For the text-containing cell, return its midpoint in (x, y) coordinate format. 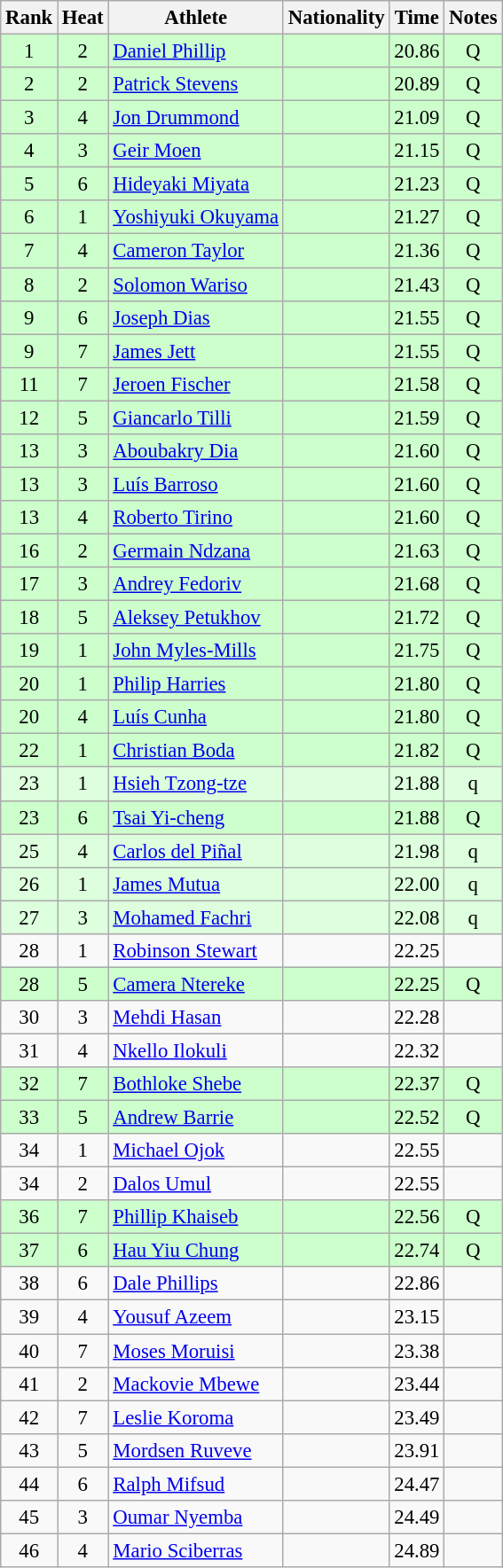
23.38 (417, 1351)
Notes (474, 18)
Joseph Dias (196, 317)
22.56 (417, 1217)
19 (29, 651)
27 (29, 917)
22.52 (417, 1118)
Mohamed Fachri (196, 917)
Hideyaki Miyata (196, 184)
Athlete (196, 18)
23.91 (417, 1450)
Carlos del Piñal (196, 851)
Nationality (335, 18)
Aleksey Petukhov (196, 618)
21.15 (417, 151)
21.27 (417, 217)
22 (29, 751)
21.23 (417, 184)
Daniel Phillip (196, 51)
James Mutua (196, 884)
Mario Sciberras (196, 1550)
8 (29, 285)
Patrick Stevens (196, 84)
Germain Ndzana (196, 550)
Yoshiyuki Okuyama (196, 217)
17 (29, 584)
Mehdi Hasan (196, 1018)
Robinson Stewart (196, 951)
James Jett (196, 351)
31 (29, 1050)
Phillip Khaiseb (196, 1217)
Oumar Nyemba (196, 1517)
Mackovie Mbewe (196, 1384)
Philip Harries (196, 684)
21.36 (417, 251)
40 (29, 1351)
Heat (83, 18)
43 (29, 1450)
21.43 (417, 285)
18 (29, 618)
22.28 (417, 1018)
Moses Moruisi (196, 1351)
41 (29, 1384)
Nkello Ilokuli (196, 1050)
Tsai Yi-cheng (196, 817)
Ralph Mifsud (196, 1484)
22.32 (417, 1050)
21.68 (417, 584)
46 (29, 1550)
30 (29, 1018)
Mordsen Ruveve (196, 1450)
Luís Barroso (196, 484)
Bothloke Shebe (196, 1084)
Christian Boda (196, 751)
22.08 (417, 917)
39 (29, 1317)
Hsieh Tzong-tze (196, 784)
Solomon Wariso (196, 285)
45 (29, 1517)
21.09 (417, 118)
Cameron Taylor (196, 251)
21.75 (417, 651)
36 (29, 1217)
21.82 (417, 751)
32 (29, 1084)
24.89 (417, 1550)
Jeroen Fischer (196, 384)
38 (29, 1284)
21.72 (417, 618)
25 (29, 851)
John Myles-Mills (196, 651)
21.63 (417, 550)
16 (29, 550)
22.74 (417, 1251)
Leslie Koroma (196, 1417)
Andrey Fedoriv (196, 584)
22.86 (417, 1284)
Jon Drummond (196, 118)
Rank (29, 18)
21.59 (417, 417)
Yousuf Azeem (196, 1317)
20.86 (417, 51)
11 (29, 384)
33 (29, 1118)
Dale Phillips (196, 1284)
23.49 (417, 1417)
37 (29, 1251)
44 (29, 1484)
Andrew Barrie (196, 1118)
Camera Ntereke (196, 984)
23.15 (417, 1317)
Michael Ojok (196, 1151)
23.44 (417, 1384)
26 (29, 884)
22.37 (417, 1084)
20.89 (417, 84)
Roberto Tirino (196, 518)
24.47 (417, 1484)
42 (29, 1417)
Luís Cunha (196, 717)
Giancarlo Tilli (196, 417)
Geir Moen (196, 151)
21.98 (417, 851)
12 (29, 417)
Time (417, 18)
24.49 (417, 1517)
Aboubakry Dia (196, 451)
21.58 (417, 384)
Hau Yiu Chung (196, 1251)
Dalos Umul (196, 1184)
22.00 (417, 884)
